Locate the cell with the specified text and output its (X, Y) center coordinate. 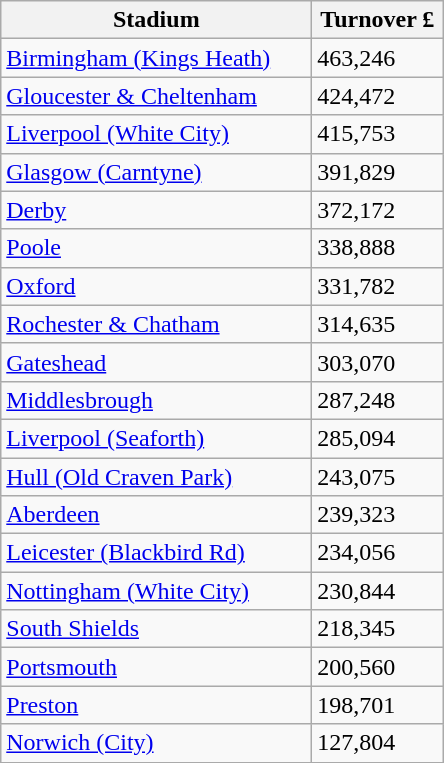
127,804 (378, 743)
234,056 (378, 553)
Birmingham (Kings Heath) (156, 58)
Oxford (156, 286)
Liverpool (White City) (156, 134)
Leicester (Blackbird Rd) (156, 553)
Rochester & Chatham (156, 324)
Liverpool (Seaforth) (156, 438)
424,472 (378, 96)
415,753 (378, 134)
314,635 (378, 324)
Middlesbrough (156, 400)
285,094 (378, 438)
Portsmouth (156, 667)
303,070 (378, 362)
Poole (156, 248)
198,701 (378, 705)
200,560 (378, 667)
Aberdeen (156, 515)
Norwich (City) (156, 743)
372,172 (378, 210)
243,075 (378, 477)
Preston (156, 705)
Stadium (156, 20)
Glasgow (Carntyne) (156, 172)
Gloucester & Cheltenham (156, 96)
Gateshead (156, 362)
391,829 (378, 172)
Nottingham (White City) (156, 591)
287,248 (378, 400)
218,345 (378, 629)
Derby (156, 210)
230,844 (378, 591)
463,246 (378, 58)
Turnover £ (378, 20)
Hull (Old Craven Park) (156, 477)
239,323 (378, 515)
331,782 (378, 286)
338,888 (378, 248)
South Shields (156, 629)
